Return [x, y] of the center of cell containing provided text 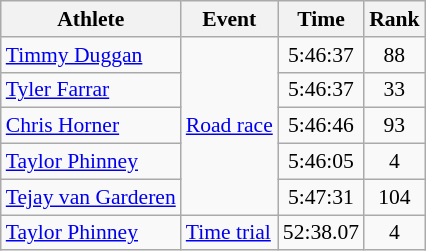
52:38.07 [321, 233]
Timmy Duggan [91, 55]
5:46:05 [321, 162]
Time [321, 19]
Road race [230, 126]
5:47:31 [321, 197]
Event [230, 19]
104 [394, 197]
33 [394, 90]
93 [394, 126]
88 [394, 55]
Tyler Farrar [91, 90]
Chris Horner [91, 126]
5:46:46 [321, 126]
Time trial [230, 233]
Rank [394, 19]
Athlete [91, 19]
Tejay van Garderen [91, 197]
